Return [x, y] of the center of cell containing provided text 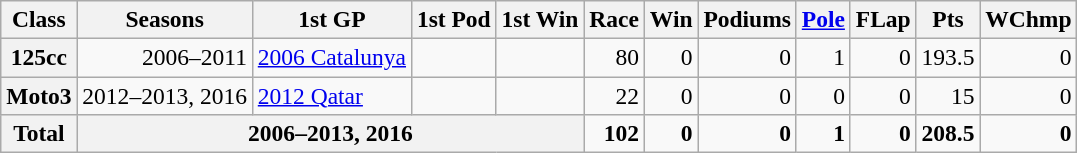
193.5 [948, 57]
208.5 [948, 133]
15 [948, 95]
Win [671, 19]
125cc [39, 57]
Race [614, 19]
2012 Qatar [332, 95]
1st Pod [454, 19]
80 [614, 57]
Pts [948, 19]
22 [614, 95]
Pole [823, 19]
Podiums [747, 19]
102 [614, 133]
2006 Catalunya [332, 57]
WChmp [1028, 19]
1st Win [540, 19]
FLap [883, 19]
2006–2011 [164, 57]
2012–2013, 2016 [164, 95]
2006–2013, 2016 [330, 133]
Moto3 [39, 95]
Seasons [164, 19]
Total [39, 133]
1st GP [332, 19]
Class [39, 19]
